For the text-containing cell, return its midpoint in (x, y) coordinate format. 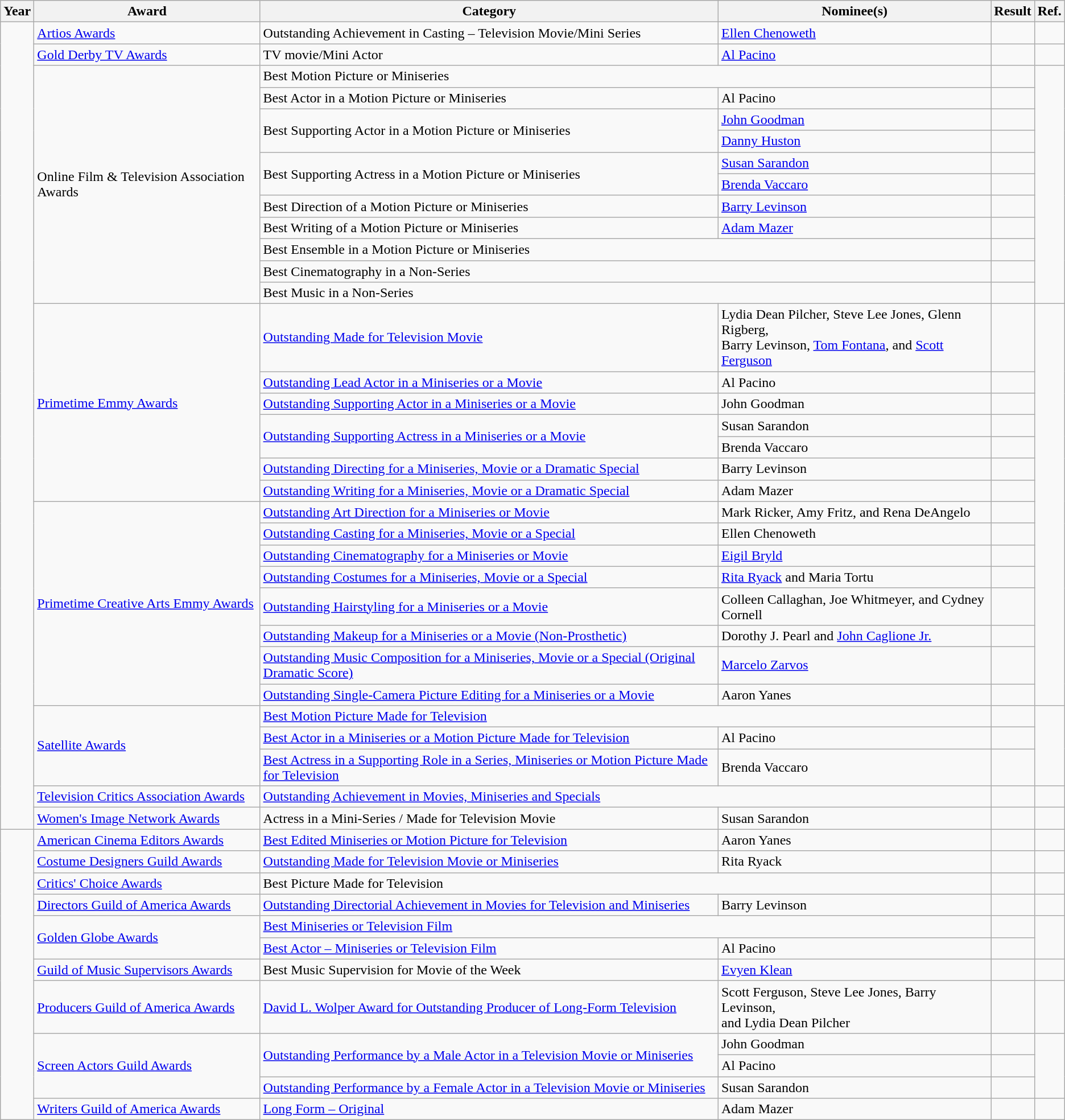
Best Actor in a Miniseries or a Motion Picture Made for Television (489, 738)
Year (17, 11)
Best Music in a Non-Series (626, 293)
Outstanding Music Composition for a Miniseries, Movie or a Special (Original Dramatic Score) (489, 665)
Outstanding Directorial Achievement in Movies for Television and Miniseries (489, 905)
Outstanding Made for Television Movie or Miniseries (489, 862)
Outstanding Supporting Actress in a Miniseries or a Movie (489, 437)
Outstanding Made for Television Movie (489, 338)
Scott Ferguson, Steve Lee Jones, Barry Levinson, and Lydia Dean Pilcher (855, 1007)
Outstanding Directing for a Miniseries, Movie or a Dramatic Special (489, 469)
Outstanding Single-Camera Picture Editing for a Miniseries or a Movie (489, 695)
Best Supporting Actress in a Motion Picture or Miniseries (489, 174)
Actress in a Mini-Series / Made for Television Movie (489, 818)
Television Critics Association Awards (147, 797)
Outstanding Hairstyling for a Miniseries or a Movie (489, 607)
Writers Guild of America Awards (147, 1109)
Critics' Choice Awards (147, 883)
Ref. (1049, 11)
Best Writing of a Motion Picture or Miniseries (489, 228)
Dorothy J. Pearl and John Caglione Jr. (855, 636)
Eigil Bryld (855, 555)
Outstanding Costumes for a Miniseries, Movie or a Special (489, 577)
Outstanding Art Direction for a Miniseries or Movie (489, 512)
Best Music Supervision for Movie of the Week (489, 970)
Colleen Callaghan, Joe Whitmeyer, and Cydney Cornell (855, 607)
Long Form – Original (489, 1109)
Rita Ryack (855, 862)
Golden Globe Awards (147, 937)
Women's Image Network Awards (147, 818)
Marcelo Zarvos (855, 665)
Costume Designers Guild Awards (147, 862)
David L. Wolper Award for Outstanding Producer of Long-Form Television (489, 1007)
Result (1013, 11)
Mark Ricker, Amy Fritz, and Rena DeAngelo (855, 512)
Gold Derby TV Awards (147, 55)
Outstanding Supporting Actor in a Miniseries or a Movie (489, 404)
Award (147, 11)
Best Picture Made for Television (626, 883)
Best Supporting Actor in a Motion Picture or Miniseries (489, 130)
Satellite Awards (147, 746)
Best Motion Picture or Miniseries (626, 76)
Screen Actors Guild Awards (147, 1065)
Best Actress in a Supporting Role in a Series, Miniseries or Motion Picture Made for Television (489, 767)
Outstanding Cinematography for a Miniseries or Movie (489, 555)
Producers Guild of America Awards (147, 1007)
Directors Guild of America Awards (147, 905)
Primetime Emmy Awards (147, 403)
Guild of Music Supervisors Awards (147, 970)
Rita Ryack and Maria Tortu (855, 577)
Outstanding Achievement in Casting – Television Movie/Mini Series (489, 33)
Primetime Creative Arts Emmy Awards (147, 603)
Danny Huston (855, 141)
Evyen Klean (855, 970)
Category (489, 11)
Outstanding Lead Actor in a Miniseries or a Movie (489, 382)
Lydia Dean Pilcher, Steve Lee Jones, Glenn Rigberg, Barry Levinson, Tom Fontana, and Scott Ferguson (855, 338)
Best Edited Miniseries or Motion Picture for Television (489, 840)
Outstanding Casting for a Miniseries, Movie or a Special (489, 534)
TV movie/Mini Actor (489, 55)
Online Film & Television Association Awards (147, 184)
Artios Awards (147, 33)
American Cinema Editors Awards (147, 840)
Best Motion Picture Made for Television (626, 717)
Nominee(s) (855, 11)
Best Cinematography in a Non-Series (626, 271)
Outstanding Achievement in Movies, Miniseries and Specials (626, 797)
Outstanding Performance by a Male Actor in a Television Movie or Miniseries (489, 1055)
Best Actor in a Motion Picture or Miniseries (489, 98)
Outstanding Writing for a Miniseries, Movie or a Dramatic Special (489, 491)
Best Actor – Miniseries or Television Film (489, 948)
Outstanding Performance by a Female Actor in a Television Movie or Miniseries (489, 1088)
Best Direction of a Motion Picture or Miniseries (489, 206)
Best Ensemble in a Motion Picture or Miniseries (626, 249)
Outstanding Makeup for a Miniseries or a Movie (Non-Prosthetic) (489, 636)
Best Miniseries or Television Film (626, 927)
